For the text-containing cell, return its midpoint in [x, y] coordinate format. 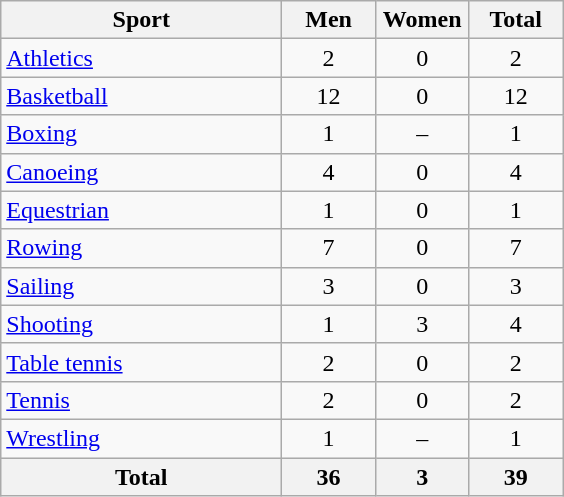
Athletics [142, 58]
Men [329, 20]
Canoeing [142, 172]
Table tennis [142, 362]
Equestrian [142, 210]
Sailing [142, 286]
Shooting [142, 324]
Boxing [142, 134]
36 [329, 477]
Women [422, 20]
Rowing [142, 248]
39 [516, 477]
Tennis [142, 400]
Basketball [142, 96]
Sport [142, 20]
Wrestling [142, 438]
